For the text-containing cell, return its midpoint in [X, Y] coordinate format. 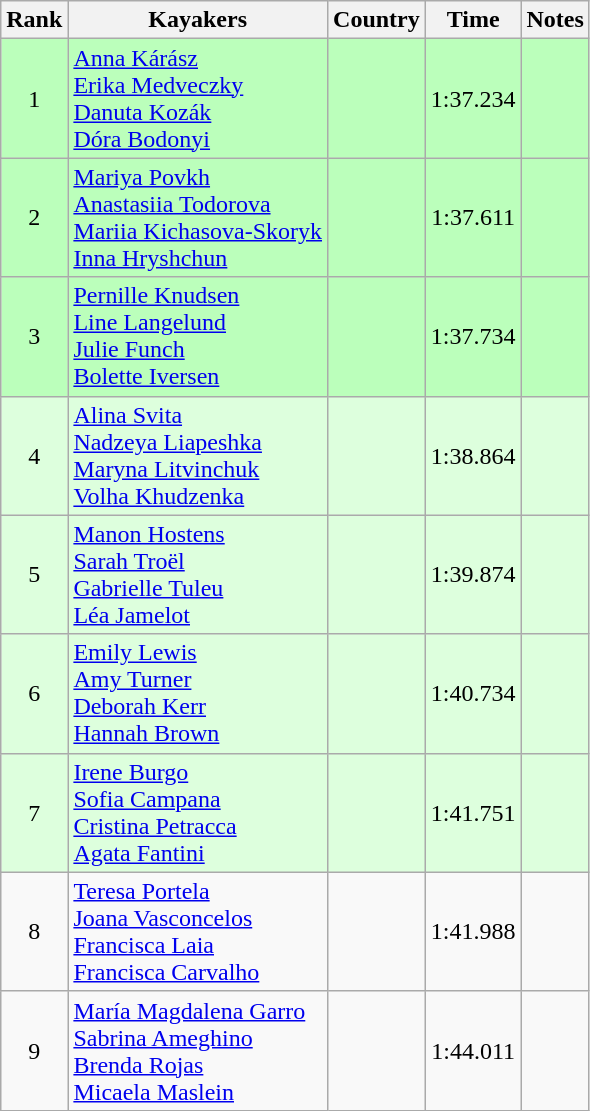
Pernille KnudsenLine LangelundJulie FunchBolette Iversen [198, 336]
1:40.734 [473, 694]
Notes [555, 20]
1:39.874 [473, 574]
1:37.611 [473, 218]
4 [34, 456]
María Magdalena GarroSabrina AmeghinoBrenda RojasMicaela Maslein [198, 1050]
6 [34, 694]
1:44.011 [473, 1050]
Kayakers [198, 20]
1:41.751 [473, 812]
Teresa PortelaJoana VasconcelosFrancisca LaiaFrancisca Carvalho [198, 932]
Country [377, 20]
Irene BurgoSofia CampanaCristina PetraccaAgata Fantini [198, 812]
Rank [34, 20]
7 [34, 812]
5 [34, 574]
2 [34, 218]
Anna KárászErika MedveczkyDanuta KozákDóra Bodonyi [198, 98]
Manon HostensSarah TroëlGabrielle TuleuLéa Jamelot [198, 574]
Time [473, 20]
Alina SvitaNadzeya LiapeshkaMaryna LitvinchukVolha Khudzenka [198, 456]
1:37.734 [473, 336]
1:41.988 [473, 932]
Emily LewisAmy TurnerDeborah KerrHannah Brown [198, 694]
1:38.864 [473, 456]
3 [34, 336]
9 [34, 1050]
8 [34, 932]
1:37.234 [473, 98]
Mariya PovkhAnastasiia TodorovaMariia Kichasova-SkorykInna Hryshchun [198, 218]
1 [34, 98]
